Detect which cell encompasses the target text, then output its (X, Y) center coordinate. 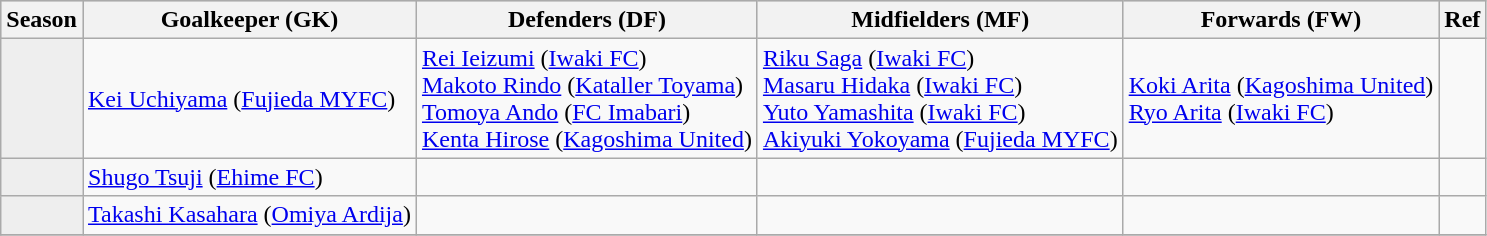
Midfielders (MF) (940, 20)
Rei Ieizumi (Iwaki FC) Makoto Rindo (Kataller Toyama) Tomoya Ando (FC Imabari) Kenta Hirose (Kagoshima United) (586, 98)
Goalkeeper (GK) (249, 20)
Takashi Kasahara (Omiya Ardija) (249, 215)
Season (42, 20)
Shugo Tsuji (Ehime FC) (249, 177)
Kei Uchiyama (Fujieda MYFC) (249, 98)
Forwards (FW) (1281, 20)
Koki Arita (Kagoshima United) Ryo Arita (Iwaki FC) (1281, 98)
Riku Saga (Iwaki FC) Masaru Hidaka (Iwaki FC) Yuto Yamashita (Iwaki FC) Akiyuki Yokoyama (Fujieda MYFC) (940, 98)
Defenders (DF) (586, 20)
Ref (1462, 20)
